Search for the cell housing the specified text and yield its [x, y] center coordinate. 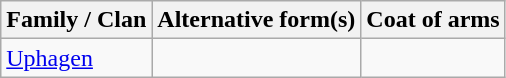
Uphagen [76, 58]
Coat of arms [433, 20]
Alternative form(s) [256, 20]
Family / Clan [76, 20]
